Capture the cell that displays the provided text and extract its [X, Y] central coordinate. 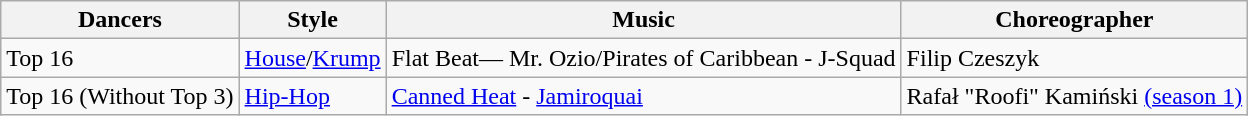
Style [312, 20]
Music [644, 20]
Filip Czeszyk [1074, 58]
Rafał "Roofi" Kamiński (season 1) [1074, 96]
House/Krump [312, 58]
Canned Heat - Jamiroquai [644, 96]
Top 16 [120, 58]
Hip-Hop [312, 96]
Dancers [120, 20]
Flat Beat— Mr. Ozio/Pirates of Caribbean - J-Squad [644, 58]
Choreographer [1074, 20]
Top 16 (Without Top 3) [120, 96]
